Return [x, y] of the center of cell containing provided text 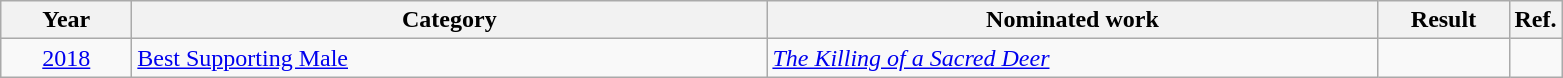
Best Supporting Male [450, 58]
Category [450, 20]
Nominated work [1072, 20]
Result [1444, 20]
The Killing of a Sacred Deer [1072, 58]
Ref. [1536, 20]
2018 [66, 58]
Year [66, 20]
